Search for the cell housing the specified text and yield its [X, Y] center coordinate. 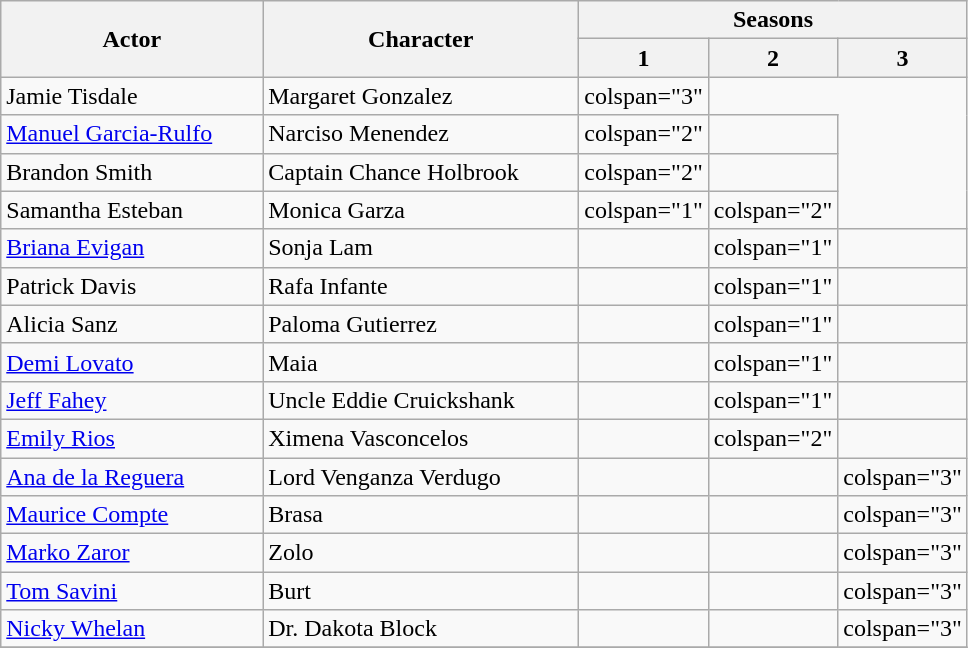
3 [903, 58]
Seasons [774, 20]
2 [773, 58]
Patrick Davis [132, 286]
Uncle Eddie Cruickshank [421, 400]
Margaret Gonzalez [421, 96]
Monica Garza [421, 210]
Narciso Menendez [421, 134]
Maurice Compte [132, 515]
Captain Chance Holbrook [421, 172]
Burt [421, 591]
Rafa Infante [421, 286]
Jamie Tisdale [132, 96]
Briana Evigan [132, 248]
Dr. Dakota Block [421, 629]
Manuel Garcia-Rulfo [132, 134]
Paloma Gutierrez [421, 324]
1 [644, 58]
Marko Zaror [132, 553]
Actor [132, 39]
Ana de la Reguera [132, 477]
Zolo [421, 553]
Nicky Whelan [132, 629]
Character [421, 39]
Demi Lovato [132, 362]
Ximena Vasconcelos [421, 438]
Sonja Lam [421, 248]
Emily Rios [132, 438]
Brandon Smith [132, 172]
Jeff Fahey [132, 400]
Maia [421, 362]
Samantha Esteban [132, 210]
Brasa [421, 515]
Alicia Sanz [132, 324]
Tom Savini [132, 591]
Lord Venganza Verdugo [421, 477]
